Extract the (X, Y) coordinate from the center of the cell holding the provided text.  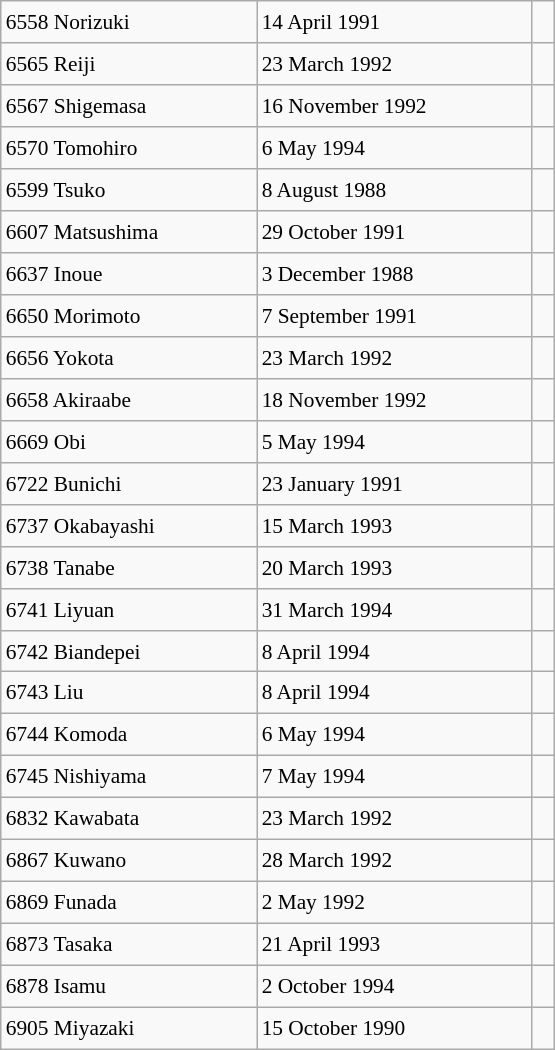
14 April 1991 (394, 22)
6637 Inoue (129, 274)
20 March 1993 (394, 567)
23 January 1991 (394, 483)
6743 Liu (129, 693)
6742 Biandepei (129, 651)
6570 Tomohiro (129, 148)
16 November 1992 (394, 106)
6867 Kuwano (129, 861)
31 March 1994 (394, 609)
5 May 1994 (394, 441)
6558 Norizuki (129, 22)
6878 Isamu (129, 986)
6565 Reiji (129, 64)
15 October 1990 (394, 1028)
15 March 1993 (394, 525)
28 March 1992 (394, 861)
6873 Tasaka (129, 945)
6741 Liyuan (129, 609)
18 November 1992 (394, 399)
3 December 1988 (394, 274)
8 August 1988 (394, 190)
6599 Tsuko (129, 190)
7 September 1991 (394, 316)
21 April 1993 (394, 945)
6656 Yokota (129, 358)
6745 Nishiyama (129, 777)
6669 Obi (129, 441)
6658 Akiraabe (129, 399)
7 May 1994 (394, 777)
6738 Tanabe (129, 567)
6567 Shigemasa (129, 106)
6832 Kawabata (129, 819)
2 May 1992 (394, 903)
6869 Funada (129, 903)
6737 Okabayashi (129, 525)
6607 Matsushima (129, 232)
6905 Miyazaki (129, 1028)
2 October 1994 (394, 986)
6722 Bunichi (129, 483)
6650 Morimoto (129, 316)
6744 Komoda (129, 735)
29 October 1991 (394, 232)
